Return the (x, y) coordinate for the center point of the cell that contains the specified text.  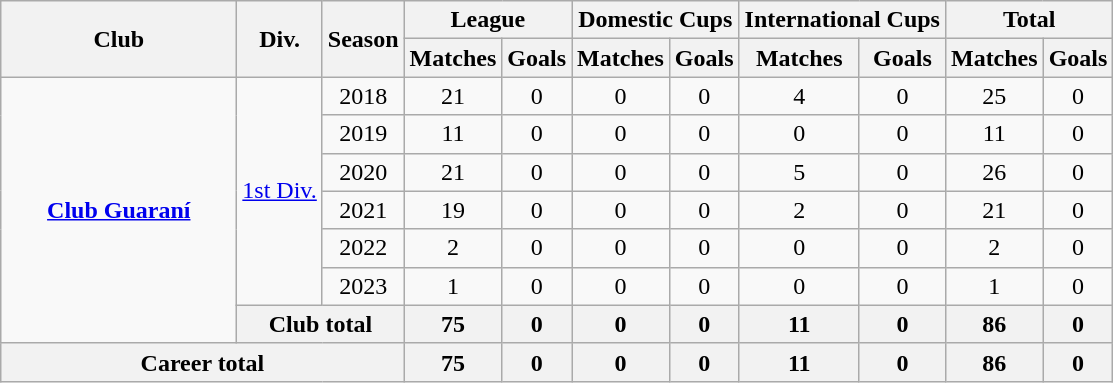
Club (119, 39)
2020 (363, 172)
19 (453, 210)
2023 (363, 286)
Div. (280, 39)
Club total (320, 324)
Domestic Cups (656, 20)
25 (994, 96)
Club Guaraní (119, 210)
Total (1028, 20)
Career total (202, 362)
2019 (363, 134)
5 (799, 172)
International Cups (842, 20)
2022 (363, 248)
2018 (363, 96)
League (488, 20)
2021 (363, 210)
26 (994, 172)
Season (363, 39)
1st Div. (280, 191)
4 (799, 96)
